Detect which cell encompasses the target text, then output its (x, y) center coordinate. 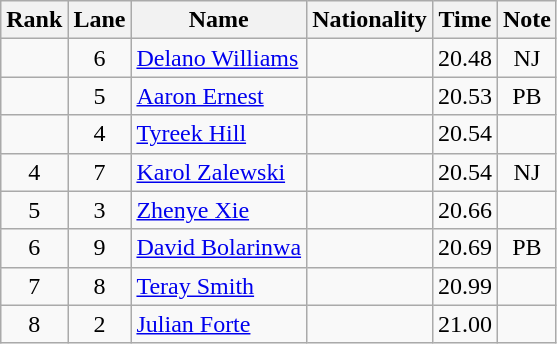
20.66 (464, 210)
20.53 (464, 96)
20.69 (464, 248)
Julian Forte (219, 324)
20.48 (464, 58)
Note (526, 20)
Karol Zalewski (219, 172)
Name (219, 20)
Aaron Ernest (219, 96)
Zhenye Xie (219, 210)
2 (100, 324)
20.99 (464, 286)
Delano Williams (219, 58)
Rank (34, 20)
21.00 (464, 324)
David Bolarinwa (219, 248)
Nationality (370, 20)
Time (464, 20)
3 (100, 210)
9 (100, 248)
Teray Smith (219, 286)
Lane (100, 20)
Tyreek Hill (219, 134)
